Determine the (X, Y) coordinate at the center of the cell enclosing the given text.  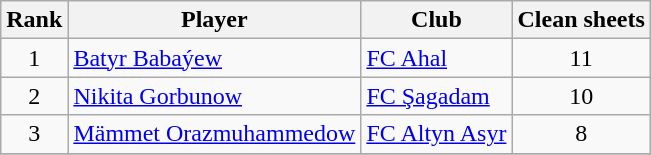
Player (214, 20)
Rank (34, 20)
8 (581, 134)
Club (436, 20)
FC Şagadam (436, 96)
11 (581, 58)
FC Altyn Asyr (436, 134)
10 (581, 96)
Mämmet Orazmuhammedow (214, 134)
Batyr Babaýew (214, 58)
FC Ahal (436, 58)
3 (34, 134)
Clean sheets (581, 20)
1 (34, 58)
Nikita Gorbunow (214, 96)
2 (34, 96)
